Output the (x, y) coordinate of the center of the cell containing the given text.  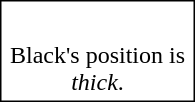
Black's position is thick. (97, 68)
